From the cell containing the given text, extract its center point as (x, y) coordinate. 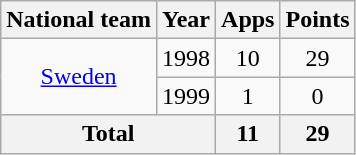
10 (248, 58)
Sweden (79, 77)
1 (248, 96)
1999 (186, 96)
11 (248, 134)
Year (186, 20)
1998 (186, 58)
National team (79, 20)
Apps (248, 20)
Points (318, 20)
0 (318, 96)
Total (108, 134)
